Determine the (X, Y) coordinate at the center of the cell enclosing the given text.  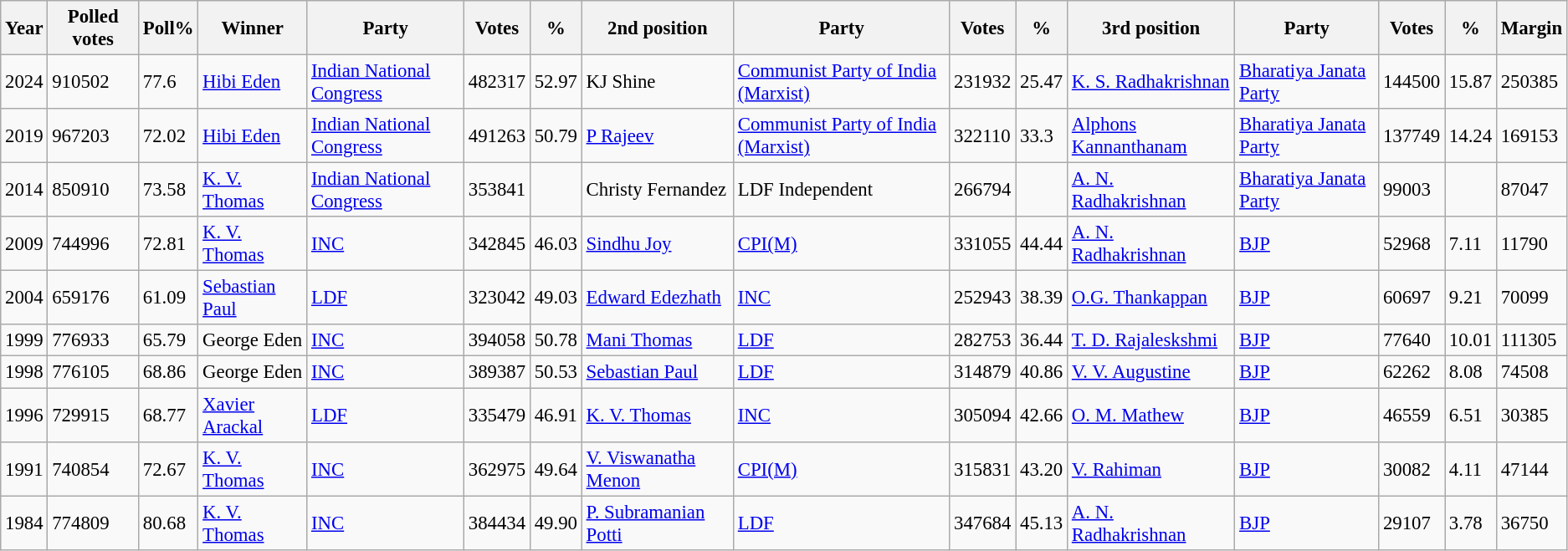
342845 (497, 244)
491263 (497, 135)
252943 (982, 298)
323042 (497, 298)
Xavier Arackal (253, 415)
335479 (497, 415)
30385 (1531, 415)
65.79 (167, 340)
2nd position (658, 28)
Christy Fernandez (658, 191)
T. D. Rajaleskshmi (1151, 340)
Polled votes (94, 28)
45.13 (1042, 523)
3.78 (1471, 523)
169153 (1531, 135)
6.51 (1471, 415)
776105 (94, 372)
99003 (1412, 191)
Poll% (167, 28)
Sindhu Joy (658, 244)
137749 (1412, 135)
250385 (1531, 82)
72.02 (167, 135)
O.G. Thankappan (1151, 298)
Winner (253, 28)
O. M. Mathew (1151, 415)
46.03 (556, 244)
1999 (24, 340)
776933 (94, 340)
50.79 (556, 135)
7.11 (1471, 244)
850910 (94, 191)
11790 (1531, 244)
87047 (1531, 191)
1996 (24, 415)
Mani Thomas (658, 340)
52.97 (556, 82)
47144 (1531, 468)
V. V. Augustine (1151, 372)
2014 (24, 191)
331055 (982, 244)
V. Rahiman (1151, 468)
3rd position (1151, 28)
36.44 (1042, 340)
40.86 (1042, 372)
144500 (1412, 82)
72.81 (167, 244)
49.90 (556, 523)
744996 (94, 244)
P. Subramanian Potti (658, 523)
68.86 (167, 372)
2019 (24, 135)
315831 (982, 468)
659176 (94, 298)
305094 (982, 415)
910502 (94, 82)
1991 (24, 468)
61.09 (167, 298)
4.11 (1471, 468)
77640 (1412, 340)
49.03 (556, 298)
50.53 (556, 372)
49.64 (556, 468)
70099 (1531, 298)
42.66 (1042, 415)
774809 (94, 523)
Alphons Kannanthanam (1151, 135)
Margin (1531, 28)
2024 (24, 82)
44.44 (1042, 244)
8.08 (1471, 372)
353841 (497, 191)
30082 (1412, 468)
9.21 (1471, 298)
43.20 (1042, 468)
LDF Independent (841, 191)
740854 (94, 468)
68.77 (167, 415)
322110 (982, 135)
V. Viswanatha Menon (658, 468)
314879 (982, 372)
10.01 (1471, 340)
482317 (497, 82)
14.24 (1471, 135)
38.39 (1042, 298)
347684 (982, 523)
967203 (94, 135)
36750 (1531, 523)
2004 (24, 298)
384434 (497, 523)
15.87 (1471, 82)
25.47 (1042, 82)
50.78 (556, 340)
60697 (1412, 298)
74508 (1531, 372)
2009 (24, 244)
80.68 (167, 523)
Edward Edezhath (658, 298)
33.3 (1042, 135)
62262 (1412, 372)
73.58 (167, 191)
231932 (982, 82)
52968 (1412, 244)
394058 (497, 340)
1998 (24, 372)
72.67 (167, 468)
KJ Shine (658, 82)
362975 (497, 468)
729915 (94, 415)
389387 (497, 372)
1984 (24, 523)
29107 (1412, 523)
266794 (982, 191)
282753 (982, 340)
46559 (1412, 415)
P Rajeev (658, 135)
111305 (1531, 340)
Year (24, 28)
46.91 (556, 415)
K. S. Radhakrishnan (1151, 82)
77.6 (167, 82)
